Output the (x, y) coordinate of the center of the cell containing the given text.  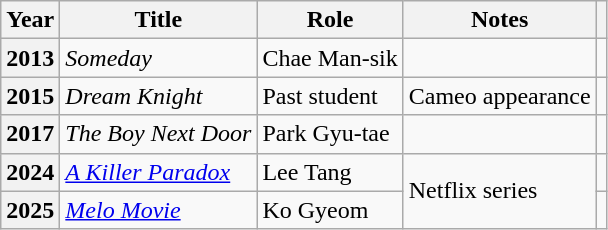
Role (330, 20)
2017 (30, 134)
Cameo appearance (500, 96)
Title (158, 20)
2024 (30, 172)
2015 (30, 96)
Park Gyu-tae (330, 134)
Notes (500, 20)
Past student (330, 96)
Year (30, 20)
Melo Movie (158, 210)
Someday (158, 58)
2013 (30, 58)
Lee Tang (330, 172)
A Killer Paradox (158, 172)
Ko Gyeom (330, 210)
Netflix series (500, 191)
2025 (30, 210)
Chae Man-sik (330, 58)
The Boy Next Door (158, 134)
Dream Knight (158, 96)
